Detect which cell encompasses the target text, then output its [X, Y] center coordinate. 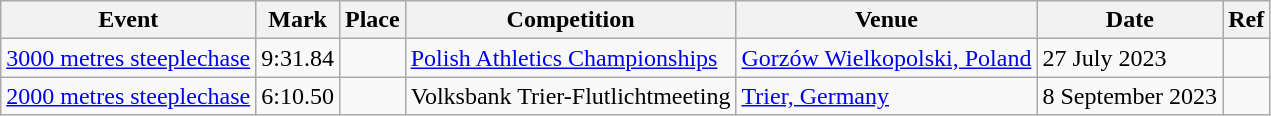
Trier, Germany [886, 96]
Date [1130, 20]
Ref [1246, 20]
3000 metres steeplechase [128, 58]
27 July 2023 [1130, 58]
9:31.84 [298, 58]
6:10.50 [298, 96]
2000 metres steeplechase [128, 96]
Competition [570, 20]
Volksbank Trier-Flutlichtmeeting [570, 96]
Venue [886, 20]
8 September 2023 [1130, 96]
Place [372, 20]
Gorzów Wielkopolski, Poland [886, 58]
Event [128, 20]
Polish Athletics Championships [570, 58]
Mark [298, 20]
